Extract the [X, Y] coordinate from the center of the cell holding the provided text.  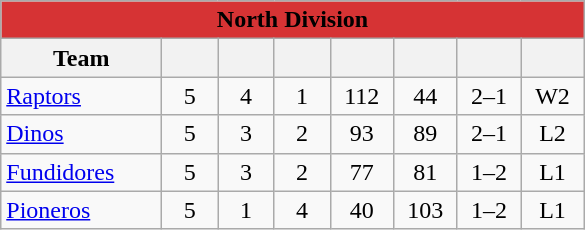
Team [82, 58]
Pioneros [82, 210]
103 [426, 210]
North Division [293, 20]
Fundidores [82, 172]
L2 [553, 134]
77 [362, 172]
44 [426, 96]
93 [362, 134]
81 [426, 172]
112 [362, 96]
Dinos [82, 134]
Raptors [82, 96]
40 [362, 210]
W2 [553, 96]
89 [426, 134]
